Find where the given text appears and provide that cell's center as (X, Y) coordinate. 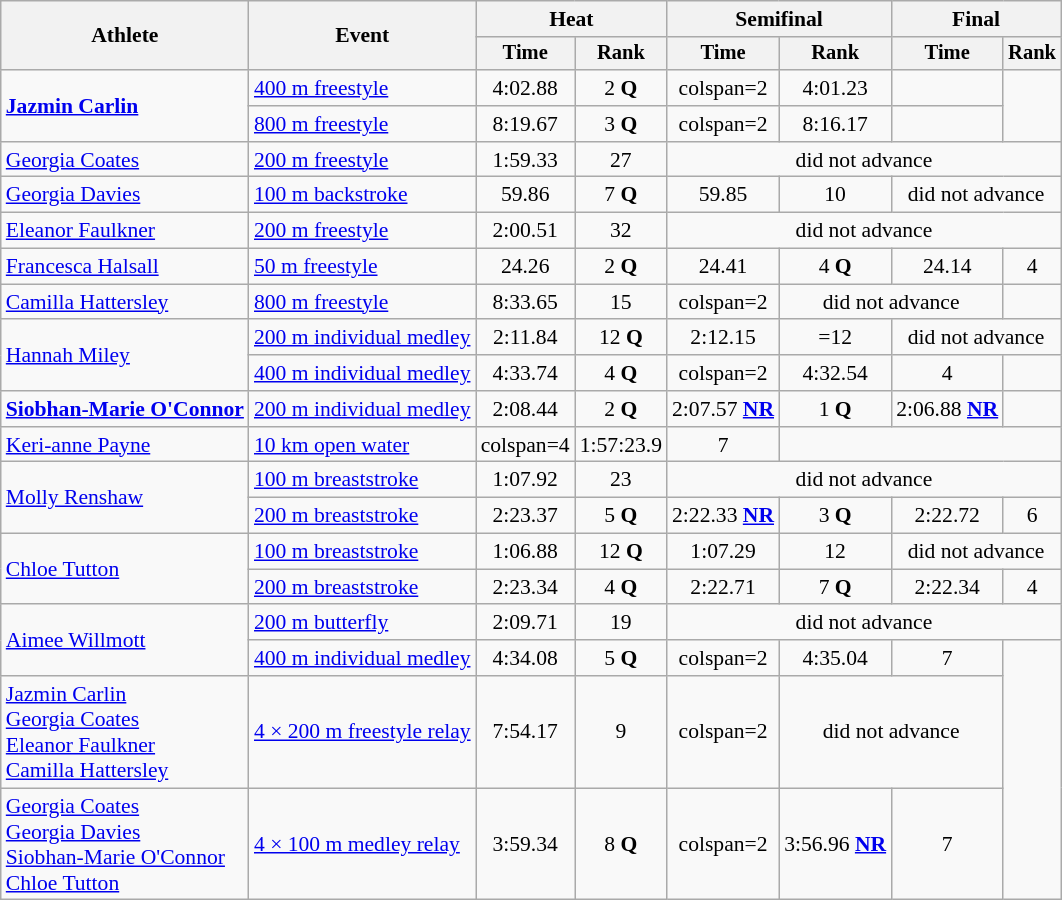
2:23.34 (526, 587)
Eleanor Faulkner (125, 231)
Georgia Davies (125, 195)
7:54.17 (526, 732)
3:56.96 NR (835, 844)
Jazmin Carlin (125, 106)
2:12.15 (723, 338)
4:32.54 (835, 373)
400 m freestyle (362, 88)
Heat (572, 19)
3:59.34 (526, 844)
=12 (835, 338)
Siobhan-Marie O'Connor (125, 409)
Camilla Hattersley (125, 302)
200 m butterfly (362, 623)
15 (621, 302)
59.85 (723, 195)
2:08.44 (526, 409)
Jazmin CarlinGeorgia CoatesEleanor FaulknerCamilla Hattersley (125, 732)
1:07.29 (723, 552)
6 (1032, 516)
Final (976, 19)
23 (621, 480)
50 m freestyle (362, 267)
9 (621, 732)
8:19.67 (526, 124)
1:59.33 (526, 160)
24.41 (723, 267)
1:57:23.9 (621, 445)
Francesca Halsall (125, 267)
24.14 (947, 267)
Athlete (125, 36)
27 (621, 160)
4 × 100 m medley relay (362, 844)
4:34.08 (526, 658)
2:11.84 (526, 338)
100 m backstroke (362, 195)
2:00.51 (526, 231)
1 Q (835, 409)
Hannah Miley (125, 356)
2:07.57 NR (723, 409)
Molly Renshaw (125, 498)
Georgia Coates (125, 160)
2:09.71 (526, 623)
Georgia CoatesGeorgia DaviesSiobhan-Marie O'ConnorChloe Tutton (125, 844)
8 Q (621, 844)
12 (835, 552)
4:02.88 (526, 88)
24.26 (526, 267)
4 × 200 m freestyle relay (362, 732)
32 (621, 231)
Chloe Tutton (125, 570)
colspan=4 (526, 445)
1:07.92 (526, 480)
2:23.37 (526, 516)
Keri-anne Payne (125, 445)
8:16.17 (835, 124)
4:01.23 (835, 88)
10 km open water (362, 445)
2:22.71 (723, 587)
8:33.65 (526, 302)
10 (835, 195)
Event (362, 36)
4:33.74 (526, 373)
2:06.88 NR (947, 409)
Semifinal (779, 19)
4:35.04 (835, 658)
2:22.33 NR (723, 516)
Aimee Willmott (125, 640)
19 (621, 623)
2:22.72 (947, 516)
59.86 (526, 195)
1:06.88 (526, 552)
2:22.34 (947, 587)
